From the cell containing the given text, extract its center point as [x, y] coordinate. 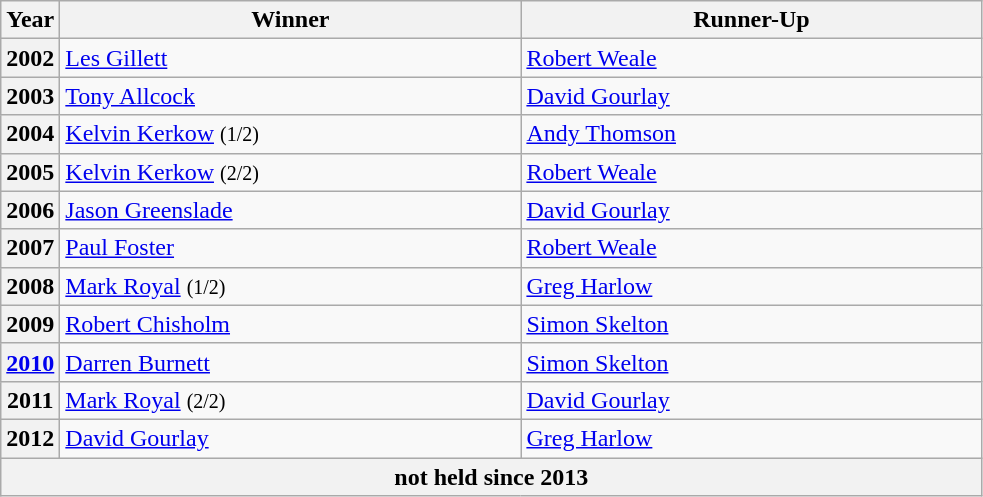
Robert Chisholm [290, 324]
Les Gillett [290, 58]
Darren Burnett [290, 362]
2003 [30, 96]
2012 [30, 438]
2006 [30, 210]
Mark Royal (2/2) [290, 400]
not held since 2013 [492, 477]
Tony Allcock [290, 96]
Kelvin Kerkow (2/2) [290, 172]
Mark Royal (1/2) [290, 286]
2005 [30, 172]
2002 [30, 58]
Winner [290, 20]
Andy Thomson [752, 134]
2004 [30, 134]
Kelvin Kerkow (1/2) [290, 134]
2008 [30, 286]
2011 [30, 400]
2009 [30, 324]
Paul Foster [290, 248]
2010 [30, 362]
Jason Greenslade [290, 210]
2007 [30, 248]
Year [30, 20]
Runner-Up [752, 20]
